Return (X, Y) of the center of cell containing provided text 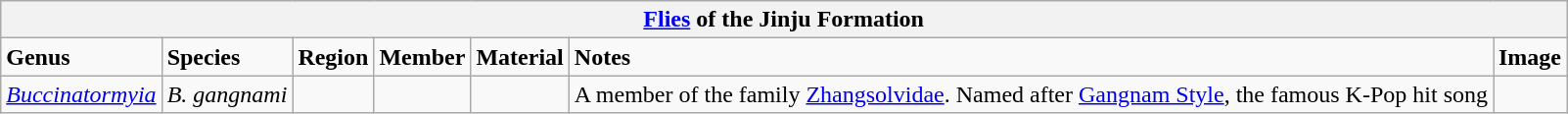
Region (333, 57)
B. gangnami (227, 94)
A member of the family Zhangsolvidae. Named after Gangnam Style, the famous K-Pop hit song (1031, 94)
Material (520, 57)
Genus (81, 57)
Image (1531, 57)
Buccinatormyia (81, 94)
Member (423, 57)
Species (227, 57)
Notes (1031, 57)
Flies of the Jinju Formation (784, 20)
